For the text-containing cell, return its midpoint in [X, Y] coordinate format. 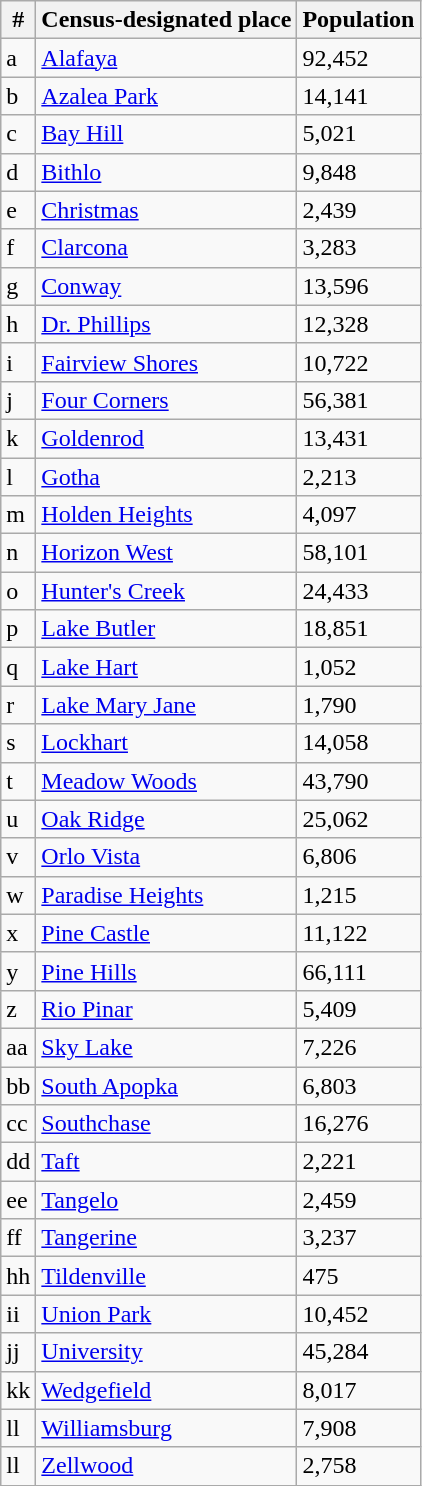
Census-designated place [166, 20]
Clarcona [166, 248]
q [18, 667]
Alafaya [166, 58]
Union Park [166, 1314]
Rio Pinar [166, 1009]
dd [18, 1162]
Taft [166, 1162]
Tangerine [166, 1238]
South Apopka [166, 1085]
Orlo Vista [166, 857]
13,431 [358, 438]
18,851 [358, 629]
Oak Ridge [166, 819]
j [18, 400]
Zellwood [166, 1466]
Gotha [166, 477]
r [18, 705]
7,908 [358, 1428]
l [18, 477]
jj [18, 1352]
Bay Hill [166, 134]
56,381 [358, 400]
hh [18, 1276]
58,101 [358, 553]
9,848 [358, 172]
Goldenrod [166, 438]
o [18, 591]
Sky Lake [166, 1047]
d [18, 172]
z [18, 1009]
66,111 [358, 971]
Lake Hart [166, 667]
n [18, 553]
Holden Heights [166, 515]
Dr. Phillips [166, 324]
k [18, 438]
ii [18, 1314]
a [18, 58]
w [18, 895]
Christmas [166, 210]
5,021 [358, 134]
e [18, 210]
Fairview Shores [166, 362]
16,276 [358, 1124]
7,226 [358, 1047]
Southchase [166, 1124]
Conway [166, 286]
25,062 [358, 819]
11,122 [358, 933]
3,237 [358, 1238]
f [18, 248]
Bithlo [166, 172]
2,758 [358, 1466]
Population [358, 20]
ff [18, 1238]
Wedgefield [166, 1390]
1,790 [358, 705]
Azalea Park [166, 96]
Lake Butler [166, 629]
Pine Castle [166, 933]
University [166, 1352]
6,806 [358, 857]
8,017 [358, 1390]
Lake Mary Jane [166, 705]
5,409 [358, 1009]
aa [18, 1047]
h [18, 324]
cc [18, 1124]
43,790 [358, 781]
10,452 [358, 1314]
Meadow Woods [166, 781]
Williamsburg [166, 1428]
1,215 [358, 895]
45,284 [358, 1352]
p [18, 629]
u [18, 819]
14,058 [358, 743]
2,439 [358, 210]
bb [18, 1085]
i [18, 362]
2,459 [358, 1200]
s [18, 743]
Lockhart [166, 743]
Horizon West [166, 553]
x [18, 933]
2,213 [358, 477]
kk [18, 1390]
b [18, 96]
12,328 [358, 324]
475 [358, 1276]
92,452 [358, 58]
Paradise Heights [166, 895]
ee [18, 1200]
y [18, 971]
Hunter's Creek [166, 591]
g [18, 286]
Pine Hills [166, 971]
v [18, 857]
4,097 [358, 515]
# [18, 20]
Tildenville [166, 1276]
14,141 [358, 96]
1,052 [358, 667]
2,221 [358, 1162]
24,433 [358, 591]
10,722 [358, 362]
c [18, 134]
Tangelo [166, 1200]
Four Corners [166, 400]
6,803 [358, 1085]
3,283 [358, 248]
t [18, 781]
13,596 [358, 286]
m [18, 515]
